Extract the [X, Y] coordinate from the center of the cell holding the provided text.  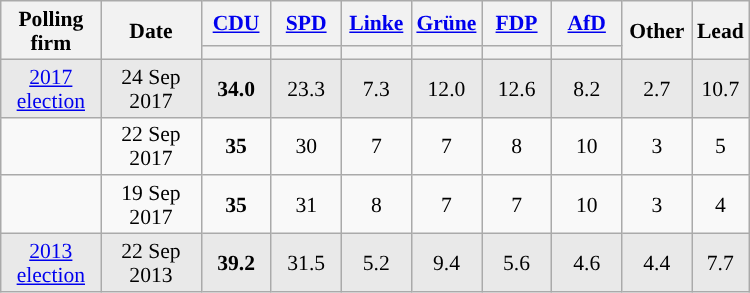
CDU [236, 24]
22 Sep 2013 [151, 263]
12.0 [446, 88]
2013 election [51, 263]
34.0 [236, 88]
FDP [517, 24]
12.6 [517, 88]
5 [720, 146]
23.3 [306, 88]
7.7 [720, 263]
Date [151, 30]
2017 election [51, 88]
9.4 [446, 263]
2.7 [657, 88]
SPD [306, 24]
Grüne [446, 24]
39.2 [236, 263]
10.7 [720, 88]
31 [306, 205]
4.4 [657, 263]
5.2 [376, 263]
4 [720, 205]
24 Sep 2017 [151, 88]
AfD [587, 24]
30 [306, 146]
Linke [376, 24]
19 Sep 2017 [151, 205]
5.6 [517, 263]
Other [657, 30]
Polling firm [51, 30]
8.2 [587, 88]
22 Sep 2017 [151, 146]
Lead [720, 30]
31.5 [306, 263]
4.6 [587, 263]
7.3 [376, 88]
